Find where the given text appears and provide that cell's center as (x, y) coordinate. 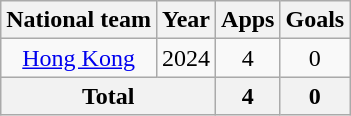
Year (186, 20)
Total (108, 96)
Hong Kong (79, 58)
2024 (186, 58)
National team (79, 20)
Goals (315, 20)
Apps (248, 20)
